Capture the cell that displays the provided text and extract its (X, Y) central coordinate. 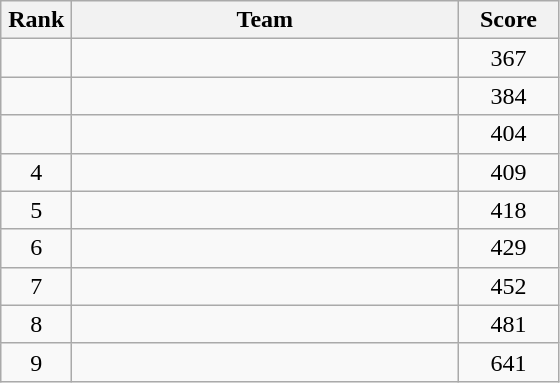
7 (36, 286)
4 (36, 172)
418 (508, 210)
404 (508, 134)
452 (508, 286)
481 (508, 324)
409 (508, 172)
Rank (36, 20)
367 (508, 58)
384 (508, 96)
8 (36, 324)
Team (265, 20)
Score (508, 20)
429 (508, 248)
641 (508, 362)
6 (36, 248)
5 (36, 210)
9 (36, 362)
